Provide the [X, Y] coordinate of the cell's center where the given text is located.  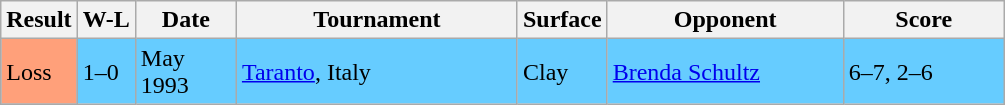
Brenda Schultz [725, 72]
Date [186, 20]
Opponent [725, 20]
Score [924, 20]
May 1993 [186, 72]
Result [39, 20]
1–0 [106, 72]
Clay [562, 72]
Tournament [376, 20]
Surface [562, 20]
Loss [39, 72]
6–7, 2–6 [924, 72]
W-L [106, 20]
Taranto, Italy [376, 72]
